Extract the (x, y) coordinate from the center of the cell holding the provided text.  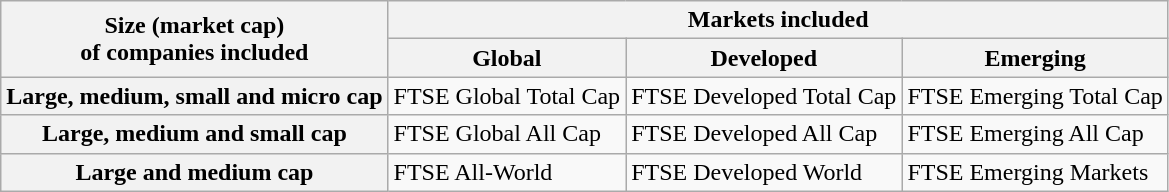
FTSE All-World (507, 172)
FTSE Global All Cap (507, 134)
FTSE Emerging Total Cap (1035, 96)
Large, medium, small and micro cap (194, 96)
FTSE Developed Total Cap (764, 96)
FTSE Developed All Cap (764, 134)
Size (market cap)of companies included (194, 39)
FTSE Emerging All Cap (1035, 134)
Large and medium cap (194, 172)
Markets included (778, 20)
FTSE Emerging Markets (1035, 172)
Emerging (1035, 58)
Large, medium and small cap (194, 134)
Global (507, 58)
FTSE Developed World (764, 172)
Developed (764, 58)
FTSE Global Total Cap (507, 96)
